Scan for the cell matching the given text and deliver its (x, y) coordinate at center. 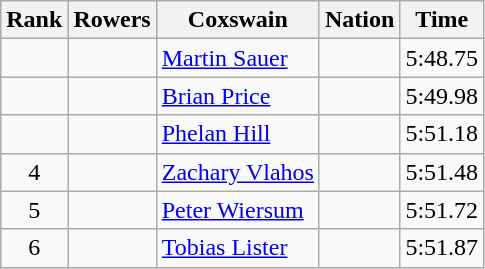
5:51.18 (442, 134)
Rowers (112, 20)
Brian Price (238, 96)
Phelan Hill (238, 134)
5:49.98 (442, 96)
Martin Sauer (238, 58)
5:51.87 (442, 248)
Peter Wiersum (238, 210)
Coxswain (238, 20)
5:51.48 (442, 172)
5:51.72 (442, 210)
Nation (359, 20)
5 (34, 210)
6 (34, 248)
Tobias Lister (238, 248)
Time (442, 20)
Rank (34, 20)
5:48.75 (442, 58)
4 (34, 172)
Zachary Vlahos (238, 172)
